Find where the given text appears and provide that cell's center as [x, y] coordinate. 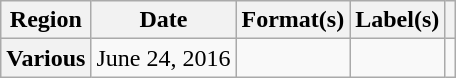
Various [46, 58]
Date [164, 20]
Format(s) [293, 20]
June 24, 2016 [164, 58]
Label(s) [398, 20]
Region [46, 20]
